Extract the (x, y) coordinate from the center of the cell holding the provided text.  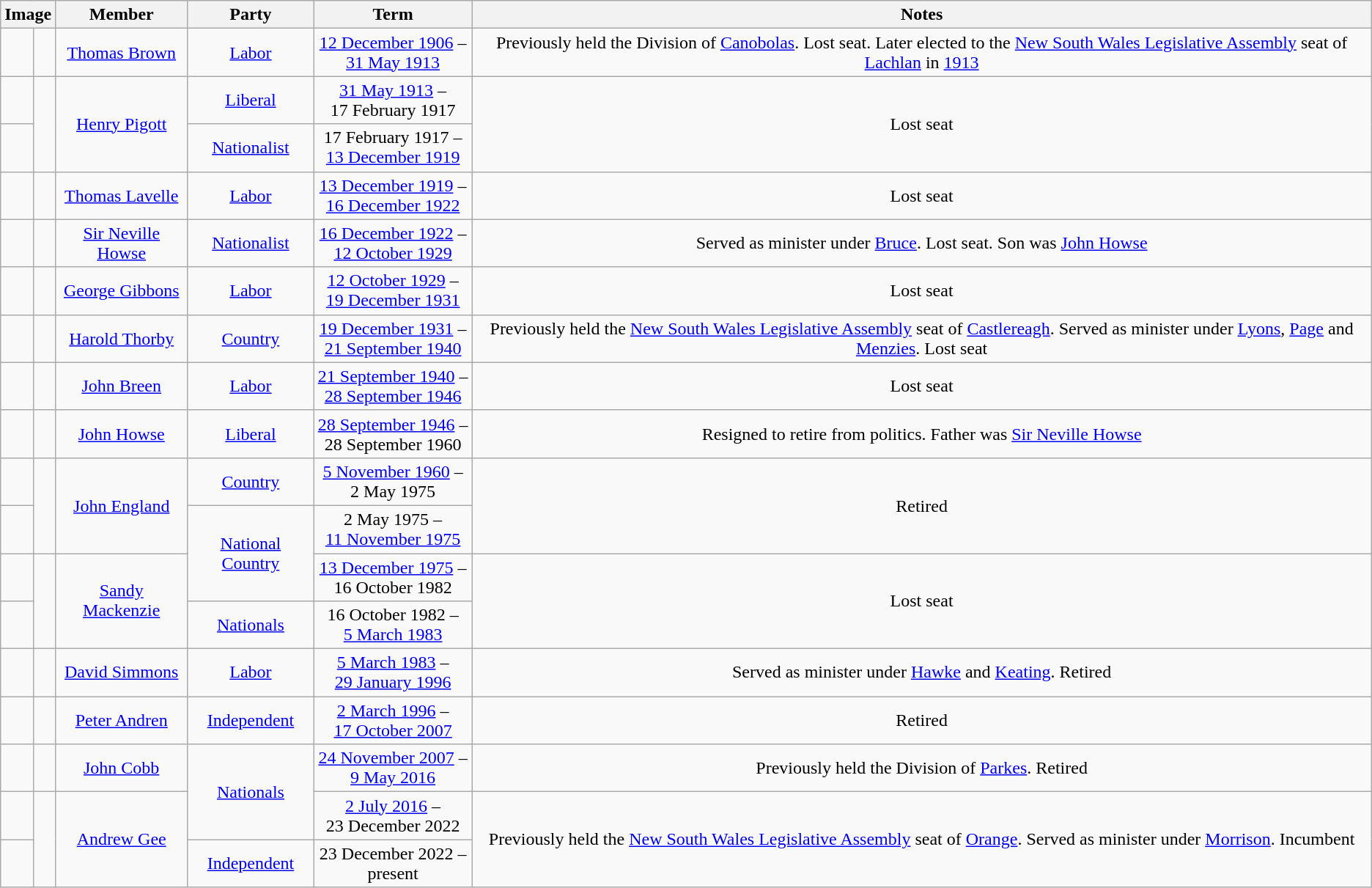
Thomas Brown (122, 53)
16 October 1982 –5 March 1983 (393, 625)
12 December 1906 –31 May 1913 (393, 53)
Sir Neville Howse (122, 243)
George Gibbons (122, 290)
Previously held the Division of Canobolas. Lost seat. Later elected to the New South Wales Legislative Assembly seat of Lachlan in 1913 (922, 53)
Harold Thorby (122, 339)
John Breen (122, 386)
Previously held the New South Wales Legislative Assembly seat of Castlereagh. Served as minister under Lyons, Page and Menzies. Lost seat (922, 339)
28 September 1946 –28 September 1960 (393, 434)
National Country (251, 553)
John Howse (122, 434)
2 July 2016 – 23 December 2022 (393, 815)
23 December 2022 –present (393, 864)
2 May 1975 –11 November 1975 (393, 529)
Henry Pigott (122, 124)
Previously held the New South Wales Legislative Assembly seat of Orange. Served as minister under Morrison. Incumbent (922, 840)
Served as minister under Hawke and Keating. Retired (922, 673)
2 March 1996 –17 October 2007 (393, 720)
13 December 1919 –16 December 1922 (393, 195)
13 December 1975 –16 October 1982 (393, 576)
Thomas Lavelle (122, 195)
5 November 1960 –2 May 1975 (393, 481)
24 November 2007 –9 May 2016 (393, 768)
John Cobb (122, 768)
Sandy Mackenzie (122, 601)
Term (393, 15)
Served as minister under Bruce. Lost seat. Son was John Howse (922, 243)
31 May 1913 –17 February 1917 (393, 100)
19 December 1931 –21 September 1940 (393, 339)
17 February 1917 –13 December 1919 (393, 148)
12 October 1929 –19 December 1931 (393, 290)
Image (28, 15)
Notes (922, 15)
5 March 1983 –29 January 1996 (393, 673)
David Simmons (122, 673)
Previously held the Division of Parkes. Retired (922, 768)
Resigned to retire from politics. Father was Sir Neville Howse (922, 434)
Member (122, 15)
16 December 1922 –12 October 1929 (393, 243)
21 September 1940 –28 September 1946 (393, 386)
John England (122, 505)
Andrew Gee (122, 840)
Party (251, 15)
Peter Andren (122, 720)
